Determine the (x, y) coordinate at the center of the cell enclosing the given text.  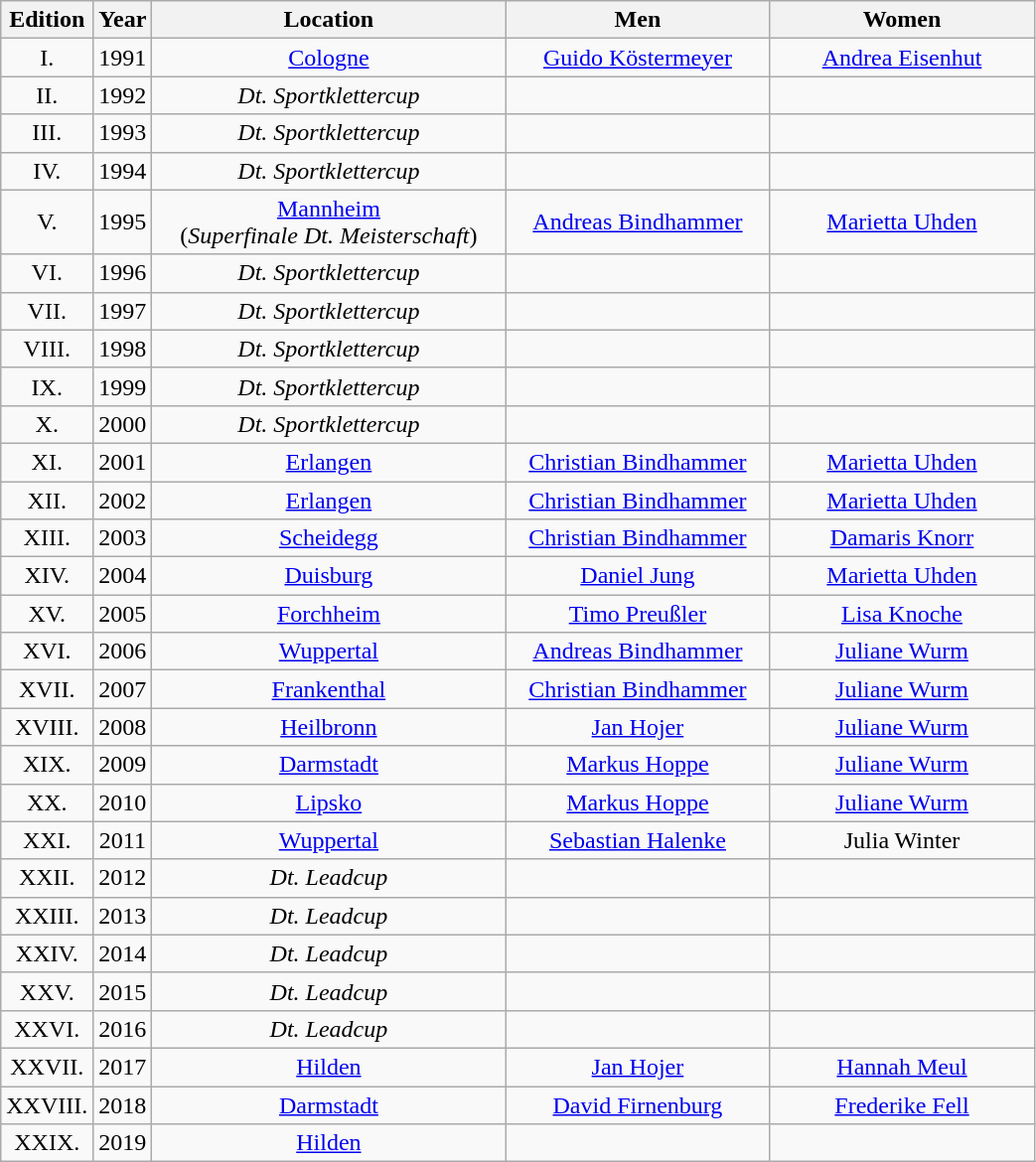
2018 (123, 1105)
David Firnenburg (638, 1105)
IX. (48, 386)
III. (48, 133)
XV. (48, 614)
Frankenthal (329, 689)
2008 (123, 727)
IV. (48, 171)
Cologne (329, 58)
1995 (123, 222)
Lisa Knoche (902, 614)
XXIV. (48, 953)
XXVII. (48, 1067)
XIX. (48, 765)
2017 (123, 1067)
XVI. (48, 652)
XXIII. (48, 916)
XXV. (48, 991)
2012 (123, 878)
1997 (123, 311)
VI. (48, 273)
Daniel Jung (638, 576)
2009 (123, 765)
XVIII. (48, 727)
2000 (123, 424)
I. (48, 58)
VII. (48, 311)
Scheidegg (329, 538)
Julia Winter (902, 840)
1992 (123, 95)
XIII. (48, 538)
X. (48, 424)
Men (638, 20)
1991 (123, 58)
2016 (123, 1029)
Mannheim(Superfinale Dt. Meisterschaft) (329, 222)
2003 (123, 538)
II. (48, 95)
Forchheim (329, 614)
2014 (123, 953)
XIV. (48, 576)
Location (329, 20)
Lipsko (329, 802)
XXII. (48, 878)
2011 (123, 840)
1996 (123, 273)
XVII. (48, 689)
Damaris Knorr (902, 538)
XII. (48, 500)
VIII. (48, 349)
1994 (123, 171)
XX. (48, 802)
2013 (123, 916)
Timo Preußler (638, 614)
2002 (123, 500)
Sebastian Halenke (638, 840)
Edition (48, 20)
Heilbronn (329, 727)
1998 (123, 349)
XXVI. (48, 1029)
XXIX. (48, 1143)
2005 (123, 614)
Andrea Eisenhut (902, 58)
V. (48, 222)
1993 (123, 133)
Duisburg (329, 576)
2019 (123, 1143)
Year (123, 20)
XI. (48, 462)
Frederike Fell (902, 1105)
2007 (123, 689)
2015 (123, 991)
2006 (123, 652)
2001 (123, 462)
Hannah Meul (902, 1067)
Guido Köstermeyer (638, 58)
XXVIII. (48, 1105)
1999 (123, 386)
2004 (123, 576)
XXI. (48, 840)
Women (902, 20)
2010 (123, 802)
